Return the (X, Y) coordinate for the center point of the cell that contains the specified text.  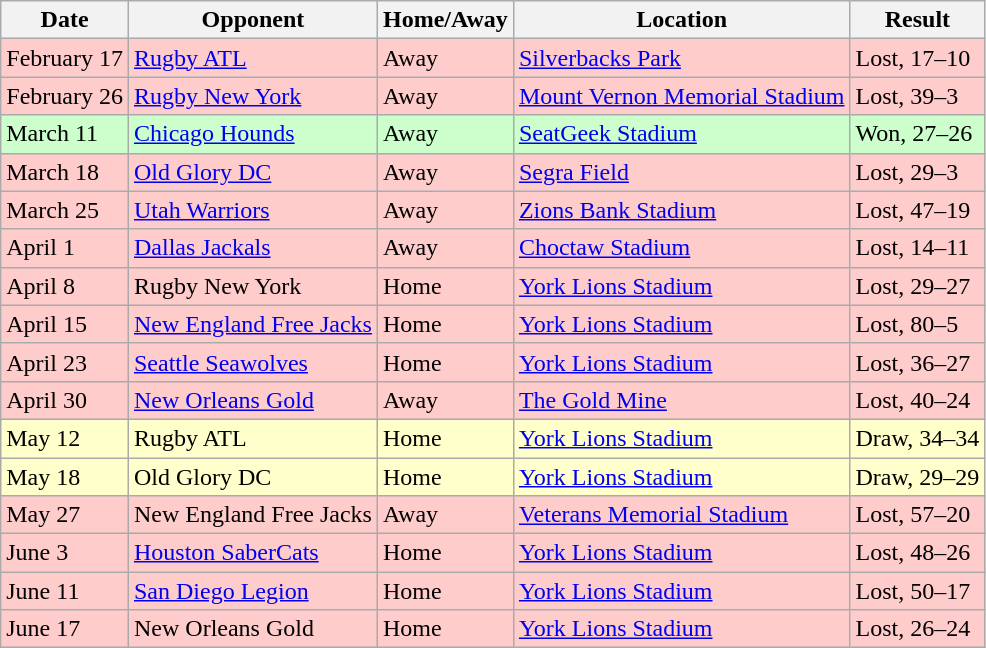
Lost, 17–10 (918, 58)
June 11 (65, 591)
Location (682, 20)
April 15 (65, 324)
Silverbacks Park (682, 58)
June 17 (65, 629)
Dallas Jackals (252, 248)
Veterans Memorial Stadium (682, 515)
April 8 (65, 286)
April 30 (65, 400)
The Gold Mine (682, 400)
Seattle Seawolves (252, 362)
Won, 27–26 (918, 134)
Lost, 36–27 (918, 362)
March 11 (65, 134)
Draw, 29–29 (918, 477)
Choctaw Stadium (682, 248)
Utah Warriors (252, 210)
Lost, 48–26 (918, 553)
Lost, 29–3 (918, 172)
March 25 (65, 210)
San Diego Legion (252, 591)
Chicago Hounds (252, 134)
Lost, 50–17 (918, 591)
Result (918, 20)
Opponent (252, 20)
Houston SaberCats (252, 553)
Draw, 34–34 (918, 438)
May 27 (65, 515)
May 18 (65, 477)
April 1 (65, 248)
June 3 (65, 553)
May 12 (65, 438)
April 23 (65, 362)
Lost, 57–20 (918, 515)
Segra Field (682, 172)
Date (65, 20)
February 17 (65, 58)
Lost, 40–24 (918, 400)
Lost, 80–5 (918, 324)
February 26 (65, 96)
Lost, 26–24 (918, 629)
SeatGeek Stadium (682, 134)
Lost, 39–3 (918, 96)
March 18 (65, 172)
Lost, 14–11 (918, 248)
Lost, 29–27 (918, 286)
Zions Bank Stadium (682, 210)
Home/Away (445, 20)
Lost, 47–19 (918, 210)
Mount Vernon Memorial Stadium (682, 96)
